Determine the [X, Y] coordinate at the center of the cell enclosing the given text.  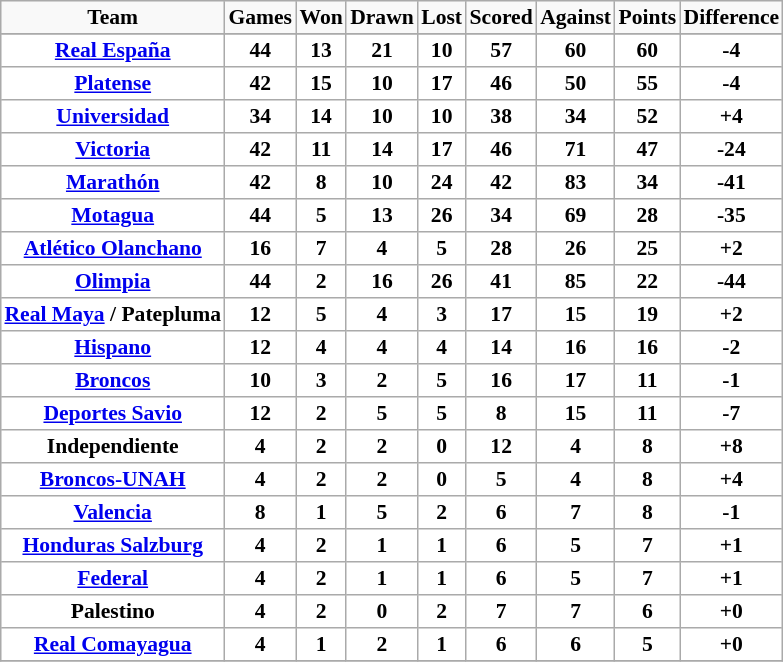
21 [382, 50]
Victoria [113, 150]
19 [648, 314]
Scored [502, 18]
Valencia [113, 512]
-44 [732, 282]
38 [502, 116]
47 [648, 150]
-41 [732, 182]
83 [575, 182]
85 [575, 282]
Team [113, 18]
Lost [442, 18]
Won [322, 18]
Broncos-UNAH [113, 480]
Platense [113, 84]
50 [575, 84]
Independiente [113, 446]
Palestino [113, 612]
22 [648, 282]
25 [648, 248]
Points [648, 18]
Games [260, 18]
Real Maya / Patepluma [113, 314]
69 [575, 216]
Marathón [113, 182]
-24 [732, 150]
Honduras Salzburg [113, 546]
Motagua [113, 216]
-2 [732, 348]
Difference [732, 18]
55 [648, 84]
Federal [113, 578]
Against [575, 18]
24 [442, 182]
Drawn [382, 18]
57 [502, 50]
Broncos [113, 380]
Hispano [113, 348]
-7 [732, 414]
41 [502, 282]
-35 [732, 216]
Real España [113, 50]
71 [575, 150]
Deportes Savio [113, 414]
52 [648, 116]
Olimpia [113, 282]
Atlético Olanchano [113, 248]
Real Comayagua [113, 644]
+8 [732, 446]
Universidad [113, 116]
